Scan for the cell matching the given text and deliver its [x, y] coordinate at center. 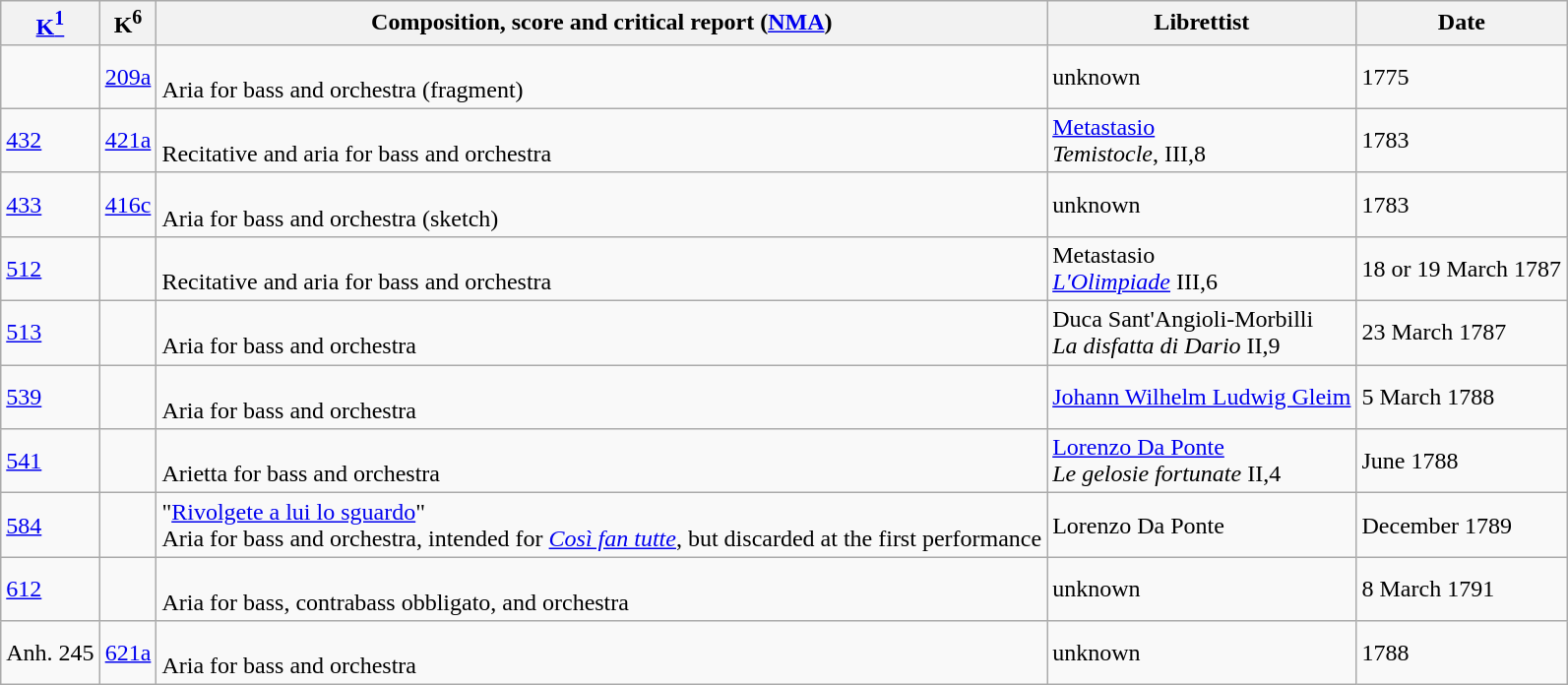
K6 [128, 24]
539 [50, 398]
Composition, score and critical report (NMA) [602, 24]
513 [50, 333]
416c [128, 205]
"Rivolgete a lui lo sguardo"Aria for bass and orchestra, intended for Così fan tutte, but discarded at the first performance [602, 526]
8 March 1791 [1462, 589]
1788 [1462, 654]
612 [50, 589]
421a [128, 140]
Lorenzo Da PonteLe gelosie fortunate II,4 [1202, 461]
MetastasioL'Olimpiade III,6 [1202, 268]
Aria for bass and orchestra (fragment) [602, 77]
Aria for bass and orchestra (sketch) [602, 205]
1775 [1462, 77]
MetastasioTemistocle, III,8 [1202, 140]
Date [1462, 24]
621a [128, 654]
Duca Sant'Angioli-MorbilliLa disfatta di Dario II,9 [1202, 333]
433 [50, 205]
584 [50, 526]
June 1788 [1462, 461]
541 [50, 461]
Johann Wilhelm Ludwig Gleim [1202, 398]
December 1789 [1462, 526]
432 [50, 140]
23 March 1787 [1462, 333]
5 March 1788 [1462, 398]
512 [50, 268]
Aria for bass, contrabass obbligato, and orchestra [602, 589]
Librettist [1202, 24]
K1 [50, 24]
Lorenzo Da Ponte [1202, 526]
209a [128, 77]
Arietta for bass and orchestra [602, 461]
Anh. 245 [50, 654]
18 or 19 March 1787 [1462, 268]
